Locate the cell with the specified text and output its (X, Y) center coordinate. 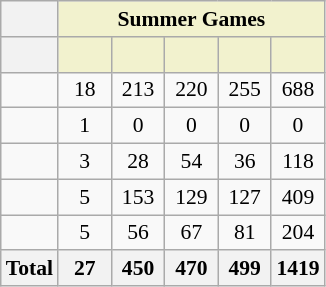
499 (244, 268)
688 (298, 90)
3 (84, 161)
153 (138, 197)
18 (84, 90)
255 (244, 90)
1419 (298, 268)
220 (192, 90)
36 (244, 161)
54 (192, 161)
Summer Games (192, 19)
28 (138, 161)
81 (244, 232)
213 (138, 90)
67 (192, 232)
127 (244, 197)
409 (298, 197)
1 (84, 126)
27 (84, 268)
204 (298, 232)
118 (298, 161)
56 (138, 232)
Total (30, 268)
450 (138, 268)
129 (192, 197)
470 (192, 268)
